Determine the (x, y) coordinate at the center of the cell enclosing the given text.  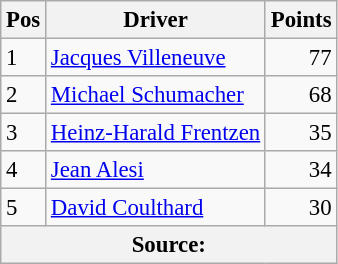
2 (24, 95)
3 (24, 133)
68 (300, 95)
77 (300, 58)
Jacques Villeneuve (156, 58)
Michael Schumacher (156, 95)
Heinz-Harald Frentzen (156, 133)
1 (24, 58)
34 (300, 170)
5 (24, 208)
Points (300, 20)
35 (300, 133)
30 (300, 208)
Jean Alesi (156, 170)
Source: (169, 245)
Driver (156, 20)
4 (24, 170)
Pos (24, 20)
David Coulthard (156, 208)
